Locate the cell with the specified text and output its [x, y] center coordinate. 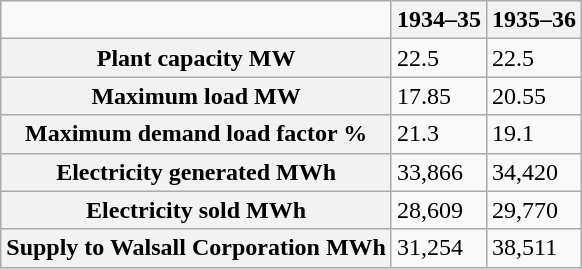
Electricity sold MWh [196, 210]
19.1 [534, 134]
31,254 [438, 248]
Plant capacity MW [196, 58]
28,609 [438, 210]
Maximum demand load factor % [196, 134]
1934–35 [438, 20]
Electricity generated MWh [196, 172]
33,866 [438, 172]
29,770 [534, 210]
34,420 [534, 172]
21.3 [438, 134]
Maximum load MW [196, 96]
38,511 [534, 248]
17.85 [438, 96]
20.55 [534, 96]
Supply to Walsall Corporation MWh [196, 248]
1935–36 [534, 20]
